Capture the cell that displays the provided text and extract its [x, y] central coordinate. 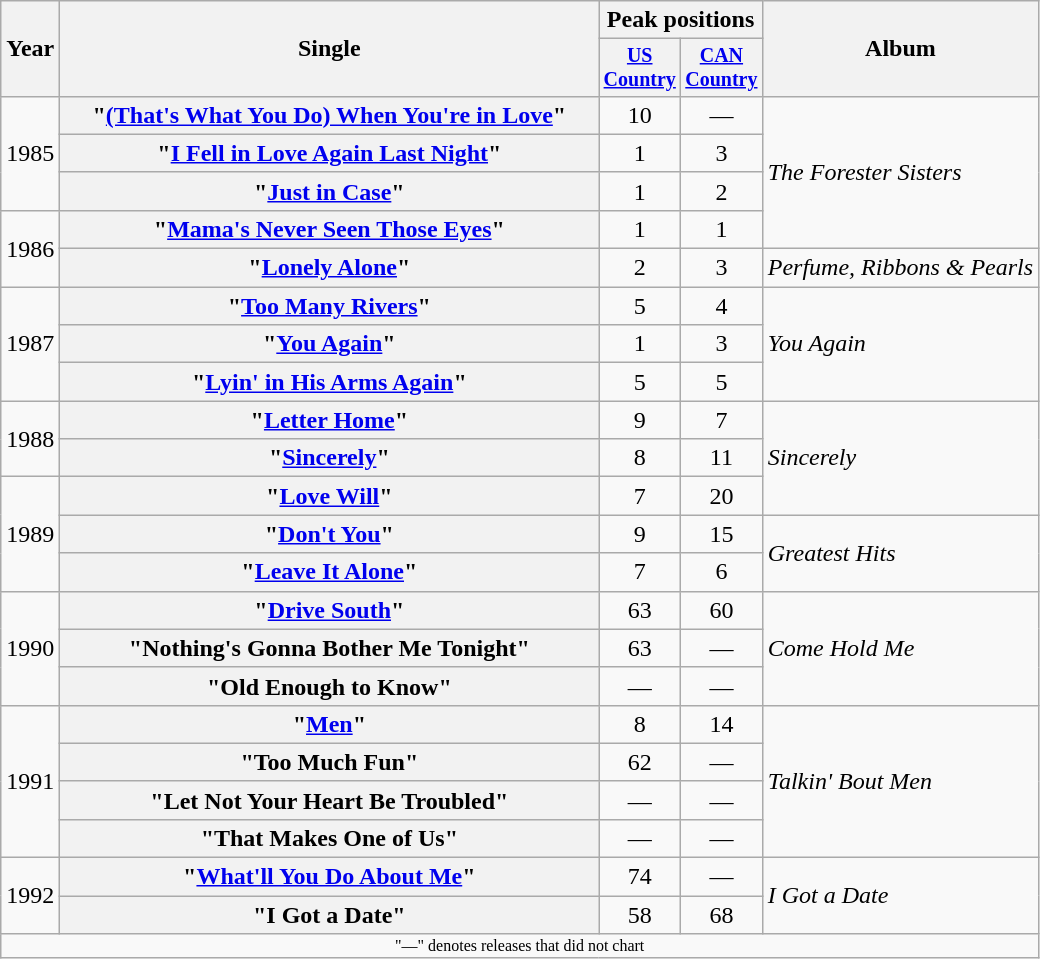
"Nothing's Gonna Bother Me Tonight" [330, 648]
1986 [30, 248]
"Just in Case" [330, 191]
"I Got a Date" [330, 915]
"Lonely Alone" [330, 268]
CAN Country [722, 68]
1988 [30, 439]
"I Fell in Love Again Last Night" [330, 153]
"Leave It Alone" [330, 572]
Year [30, 49]
60 [722, 610]
74 [640, 877]
1985 [30, 153]
"Let Not Your Heart Be Troubled" [330, 800]
15 [722, 534]
4 [722, 306]
Perfume, Ribbons & Pearls [900, 268]
Greatest Hits [900, 553]
Peak positions [680, 20]
1989 [30, 534]
1987 [30, 344]
"—" denotes releases that did not chart [520, 946]
"What'll You Do About Me" [330, 877]
Single [330, 49]
"Lyin' in His Arms Again" [330, 382]
6 [722, 572]
68 [722, 915]
20 [722, 496]
"Sincerely" [330, 458]
You Again [900, 344]
1991 [30, 781]
14 [722, 724]
US Country [640, 68]
58 [640, 915]
"Too Much Fun" [330, 762]
Come Hold Me [900, 648]
"Men" [330, 724]
10 [640, 115]
"Mama's Never Seen Those Eyes" [330, 229]
The Forester Sisters [900, 172]
1992 [30, 896]
Talkin' Bout Men [900, 781]
"(That's What You Do) When You're in Love" [330, 115]
62 [640, 762]
"Letter Home" [330, 420]
"Love Will" [330, 496]
Album [900, 49]
"Old Enough to Know" [330, 686]
"That Makes One of Us" [330, 838]
"Don't You" [330, 534]
I Got a Date [900, 896]
"Too Many Rivers" [330, 306]
"You Again" [330, 344]
1990 [30, 648]
"Drive South" [330, 610]
Sincerely [900, 458]
11 [722, 458]
